Capture the cell that displays the provided text and extract its (x, y) central coordinate. 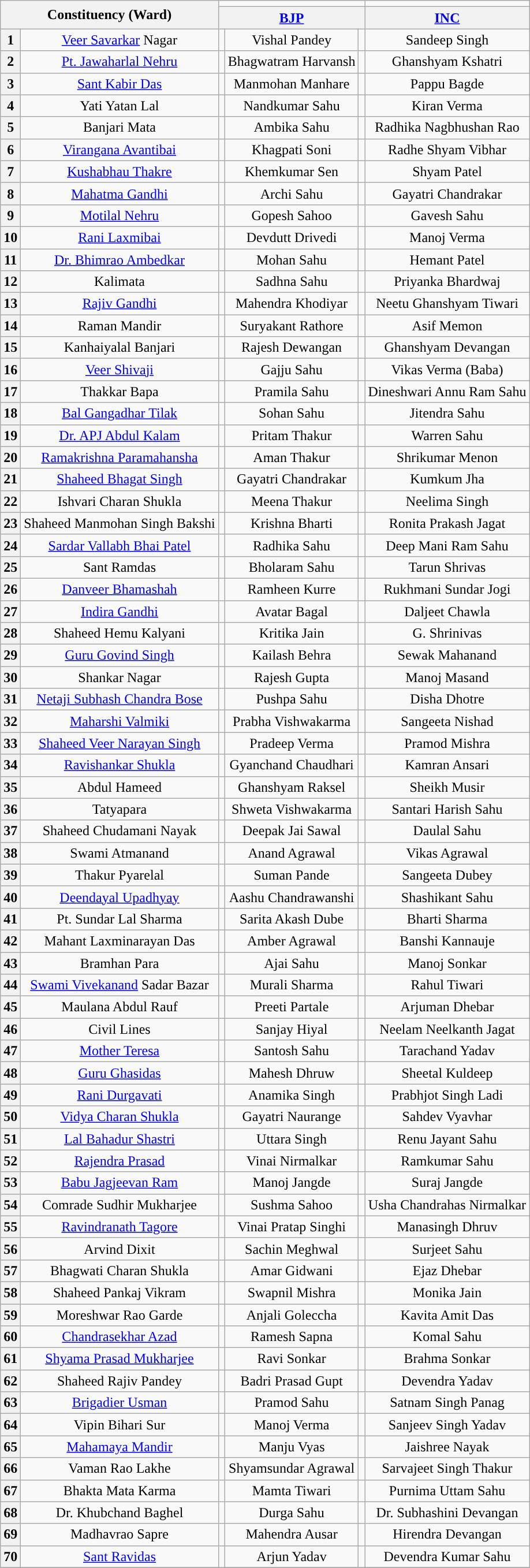
Sangeeta Nishad (447, 721)
Mahendra Khodiyar (292, 304)
11 (10, 259)
Bramhan Para (120, 963)
Sarvajeet Singh Thakur (447, 1469)
Vikas Agrawal (447, 853)
32 (10, 721)
Devendra Yadav (447, 1381)
Moreshwar Rao Garde (120, 1315)
Swami Atmanand (120, 853)
Kritika Jain (292, 634)
Ravindranath Tagore (120, 1227)
Banjari Mata (120, 128)
Dr. APJ Abdul Kalam (120, 435)
Babu Jagjeevan Ram (120, 1183)
59 (10, 1315)
Usha Chandrahas Nirmalkar (447, 1205)
50 (10, 1117)
23 (10, 523)
Sant Kabir Das (120, 84)
60 (10, 1337)
Sarita Akash Dube (292, 919)
Devdutt Drivedi (292, 237)
Deendayal Upadhyay (120, 897)
Ghanshyam Raksel (292, 787)
Gajju Sahu (292, 370)
Shankar Nagar (120, 677)
34 (10, 765)
Prabhjot Singh Ladi (447, 1095)
70 (10, 1556)
45 (10, 1007)
Hemant Patel (447, 259)
Bhagwatram Harvansh (292, 62)
Radhika Sahu (292, 545)
Brahma Sonkar (447, 1359)
Kushabhau Thakre (120, 172)
42 (10, 941)
Ramheen Kurre (292, 589)
67 (10, 1491)
Pushpa Sahu (292, 699)
58 (10, 1293)
Sangeeta Dubey (447, 875)
Pradeep Verma (292, 743)
Warren Sahu (447, 435)
Ramakrishna Paramahansha (120, 457)
Bhakta Mata Karma (120, 1491)
Dr. Bhimrao Ambedkar (120, 259)
69 (10, 1535)
Shashikant Sahu (447, 897)
Mahamaya Mandir (120, 1447)
Ghanshyam Kshatri (447, 62)
Maharshi Valmiki (120, 721)
Suman Pande (292, 875)
Rajesh Gupta (292, 677)
Gayatri Naurange (292, 1117)
Abdul Hameed (120, 787)
55 (10, 1227)
Netaji Subhash Chandra Bose (120, 699)
Neelima Singh (447, 501)
Thakur Pyarelal (120, 875)
Priyanka Bhardwaj (447, 282)
Nandkumar Sahu (292, 106)
Santari Harish Sahu (447, 809)
Manoj Sonkar (447, 963)
Raman Mandir (120, 326)
53 (10, 1183)
Neelam Neelkanth Jagat (447, 1029)
Suraj Jangde (447, 1183)
Disha Dhotre (447, 699)
Indira Gandhi (120, 612)
64 (10, 1425)
Motilal Nehru (120, 215)
Shrikumar Menon (447, 457)
Pramod Mishra (447, 743)
Purnima Uttam Sahu (447, 1491)
Jaishree Nayak (447, 1447)
47 (10, 1051)
57 (10, 1271)
14 (10, 326)
Comrade Sudhir Mukharjee (120, 1205)
Dr. Subhashini Devangan (447, 1513)
65 (10, 1447)
22 (10, 501)
16 (10, 370)
Sanjeev Singh Yadav (447, 1425)
Anamika Singh (292, 1095)
Tarachand Yadav (447, 1051)
Ronita Prakash Jagat (447, 523)
Ghanshyam Devangan (447, 348)
41 (10, 919)
27 (10, 612)
Guru Govind Singh (120, 655)
24 (10, 545)
44 (10, 985)
Satnam Singh Panag (447, 1403)
Aman Thakur (292, 457)
Murali Sharma (292, 985)
Dr. Khubchand Baghel (120, 1513)
Mahatma Gandhi (120, 193)
10 (10, 237)
Banshi Kannauje (447, 941)
Bholaram Sahu (292, 567)
38 (10, 853)
Mahendra Ausar (292, 1535)
Ramesh Sapna (292, 1337)
5 (10, 128)
Sachin Meghwal (292, 1249)
Khemkumar Sen (292, 172)
49 (10, 1095)
Neetu Ghanshyam Tiwari (447, 304)
Ishvari Charan Shukla (120, 501)
Krishna Bharti (292, 523)
Kanhaiyalal Banjari (120, 348)
Rajendra Prasad (120, 1161)
Yati Yatan Lal (120, 106)
Sushma Sahoo (292, 1205)
Mahesh Dhruw (292, 1073)
Dineshwari Annu Ram Sahu (447, 392)
Danveer Bhamashah (120, 589)
BJP (292, 18)
Khagpati Soni (292, 150)
2 (10, 62)
Shaheed Hemu Kalyani (120, 634)
Sardar Vallabh Bhai Patel (120, 545)
43 (10, 963)
Madhavrao Sapre (120, 1535)
Deep Mani Ram Sahu (447, 545)
Civil Lines (120, 1029)
Kavita Amit Das (447, 1315)
7 (10, 172)
Gyanchand Chaudhari (292, 765)
Pt. Jawaharlal Nehru (120, 62)
Arvind Dixit (120, 1249)
Sewak Mahanand (447, 655)
Santosh Sahu (292, 1051)
Tatyapara (120, 809)
Manmohan Manhare (292, 84)
4 (10, 106)
Radhe Shyam Vibhar (447, 150)
Ajai Sahu (292, 963)
8 (10, 193)
15 (10, 348)
Rahul Tiwari (447, 985)
Vaman Rao Lakhe (120, 1469)
21 (10, 479)
Gopesh Sahoo (292, 215)
Shaheed Rajiv Pandey (120, 1381)
Thakkar Bapa (120, 392)
Shweta Vishwakarma (292, 809)
Arjun Yadav (292, 1556)
Constituency (Ward) (110, 15)
28 (10, 634)
Jitendra Sahu (447, 414)
Swami Vivekanand Sadar Bazar (120, 985)
Shyama Prasad Mukharjee (120, 1359)
12 (10, 282)
20 (10, 457)
Anand Agrawal (292, 853)
Anjali Goleccha (292, 1315)
Radhika Nagbhushan Rao (447, 128)
Kamran Ansari (447, 765)
61 (10, 1359)
Deepak Jai Sawal (292, 831)
Pt. Sundar Lal Sharma (120, 919)
Sohan Sahu (292, 414)
30 (10, 677)
Shyam Patel (447, 172)
Virangana Avantibai (120, 150)
Shaheed Bhagat Singh (120, 479)
Sheikh Musir (447, 787)
Sant Ravidas (120, 1556)
Manoj Jangde (292, 1183)
Meena Thakur (292, 501)
Mamta Tiwari (292, 1491)
Tarun Shrivas (447, 567)
1 (10, 40)
Vishal Pandey (292, 40)
Asif Memon (447, 326)
6 (10, 150)
68 (10, 1513)
Bharti Sharma (447, 919)
Devendra Kumar Sahu (447, 1556)
63 (10, 1403)
19 (10, 435)
Ravi Sonkar (292, 1359)
17 (10, 392)
Ramkumar Sahu (447, 1161)
Vidya Charan Shukla (120, 1117)
33 (10, 743)
Veer Shivaji (120, 370)
Sandeep Singh (447, 40)
Ravishankar Shukla (120, 765)
Suryakant Rathore (292, 326)
Durga Sahu (292, 1513)
Shaheed Veer Narayan Singh (120, 743)
Vinai Pratap Singhi (292, 1227)
Kalimata (120, 282)
Manasingh Dhruv (447, 1227)
Sadhna Sahu (292, 282)
Vinai Nirmalkar (292, 1161)
Amar Gidwani (292, 1271)
Pappu Bagde (447, 84)
Kumkum Jha (447, 479)
Komal Sahu (447, 1337)
Manju Vyas (292, 1447)
Monika Jain (447, 1293)
18 (10, 414)
13 (10, 304)
Renu Jayant Sahu (447, 1139)
Vikas Verma (Baba) (447, 370)
Daljeet Chawla (447, 612)
35 (10, 787)
Maulana Abdul Rauf (120, 1007)
Amber Agrawal (292, 941)
Ambika Sahu (292, 128)
Kailash Behra (292, 655)
25 (10, 567)
Rani Durgavati (120, 1095)
Mahant Laxminarayan Das (120, 941)
Archi Sahu (292, 193)
26 (10, 589)
Shaheed Pankaj Vikram (120, 1293)
Sheetal Kuldeep (447, 1073)
Preeti Partale (292, 1007)
52 (10, 1161)
66 (10, 1469)
Bhagwati Charan Shukla (120, 1271)
Pramila Sahu (292, 392)
Aashu Chandrawanshi (292, 897)
Guru Ghasidas (120, 1073)
Mother Teresa (120, 1051)
3 (10, 84)
54 (10, 1205)
29 (10, 655)
9 (10, 215)
31 (10, 699)
40 (10, 897)
Mohan Sahu (292, 259)
Sant Ramdas (120, 567)
51 (10, 1139)
Uttara Singh (292, 1139)
37 (10, 831)
56 (10, 1249)
Hirendra Devangan (447, 1535)
Rani Laxmibai (120, 237)
Pritam Thakur (292, 435)
Rajiv Gandhi (120, 304)
39 (10, 875)
Kiran Verma (447, 106)
Avatar Bagal (292, 612)
Badri Prasad Gupt (292, 1381)
Lal Bahadur Shastri (120, 1139)
Gavesh Sahu (447, 215)
Swapnil Mishra (292, 1293)
46 (10, 1029)
48 (10, 1073)
Surjeet Sahu (447, 1249)
Vipin Bihari Sur (120, 1425)
62 (10, 1381)
Shaheed Chudamani Nayak (120, 831)
Shyamsundar Agrawal (292, 1469)
Bal Gangadhar Tilak (120, 414)
Sanjay Hiyal (292, 1029)
Brigadier Usman (120, 1403)
Ejaz Dhebar (447, 1271)
Arjuman Dhebar (447, 1007)
Chandrasekhar Azad (120, 1337)
Daulal Sahu (447, 831)
Pramod Sahu (292, 1403)
Rukhmani Sundar Jogi (447, 589)
G. Shrinivas (447, 634)
INC (447, 18)
Rajesh Dewangan (292, 348)
Prabha Vishwakarma (292, 721)
Manoj Masand (447, 677)
36 (10, 809)
Veer Savarkar Nagar (120, 40)
Sahdev Vyavhar (447, 1117)
Shaheed Manmohan Singh Bakshi (120, 523)
